Return the [x, y] coordinate for the center point of the cell that contains the specified text.  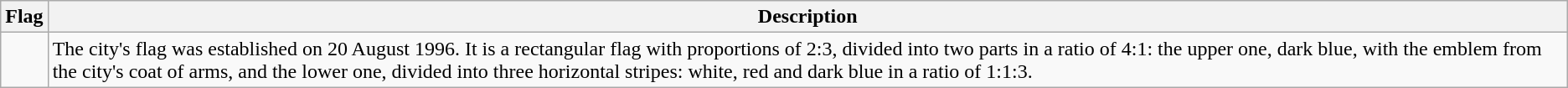
Flag [24, 17]
Description [807, 17]
